Return [X, Y] of the center of cell containing provided text 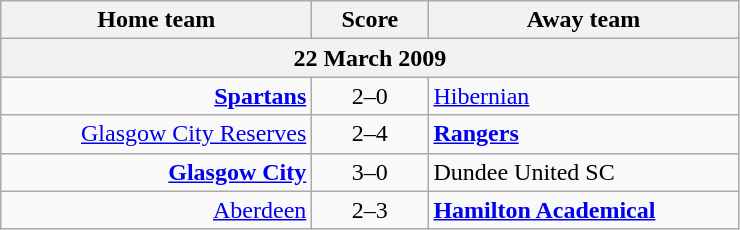
2–4 [370, 134]
Glasgow City Reserves [156, 134]
Spartans [156, 96]
22 March 2009 [370, 58]
3–0 [370, 172]
Score [370, 20]
2–0 [370, 96]
Glasgow City [156, 172]
Away team [584, 20]
Hibernian [584, 96]
Home team [156, 20]
Aberdeen [156, 210]
Hamilton Academical [584, 210]
Dundee United SC [584, 172]
2–3 [370, 210]
Rangers [584, 134]
